Identify which cell holds the provided text, then report its (X, Y) central coordinate. 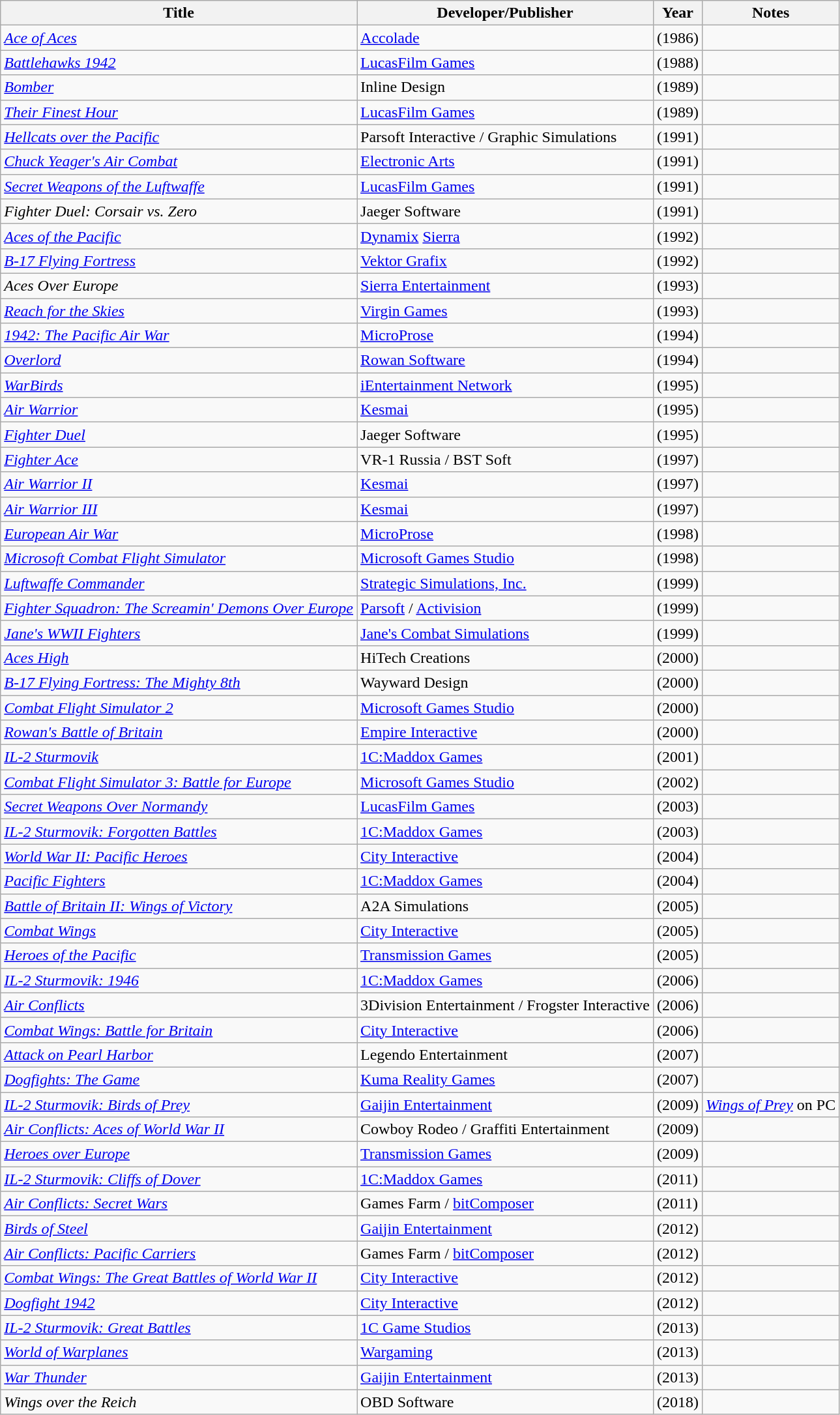
Strategic Simulations, Inc. (506, 583)
World of Warplanes (179, 1352)
Hellcats over the Pacific (179, 137)
Air Conflicts: Secret Wars (179, 1204)
IL-2 Sturmovik: 1946 (179, 980)
Electronic Arts (506, 162)
Bomber (179, 87)
Heroes over Europe (179, 1154)
Aces Over Europe (179, 285)
Parsoft / Activision (506, 608)
Battle of Britain II: Wings of Victory (179, 906)
Luftwaffe Commander (179, 583)
IL-2 Sturmovik: Birds of Prey (179, 1105)
IL-2 Sturmovik: Great Battles (179, 1328)
B-17 Flying Fortress (179, 261)
Air Warrior II (179, 484)
World War II: Pacific Heroes (179, 856)
Fighter Squadron: The Screamin' Demons Over Europe (179, 608)
Aces High (179, 658)
Birds of Steel (179, 1229)
Dogfight 1942 (179, 1303)
Combat Wings: The Great Battles of World War II (179, 1278)
(1986) (678, 38)
(1988) (678, 63)
Legendo Entertainment (506, 1055)
Jane's WWII Fighters (179, 633)
Vektor Grafix (506, 261)
Rowan's Battle of Britain (179, 733)
Empire Interactive (506, 733)
Wayward Design (506, 682)
WarBirds (179, 385)
Notes (771, 13)
Parsoft Interactive / Graphic Simulations (506, 137)
Virgin Games (506, 311)
A2A Simulations (506, 906)
Air Warrior (179, 410)
Developer/Publisher (506, 13)
Ace of Aces (179, 38)
Dogfights: The Game (179, 1079)
1C Game Studios (506, 1328)
(2018) (678, 1402)
Fighter Duel (179, 435)
IL-2 Sturmovik: Cliffs of Dover (179, 1179)
Year (678, 13)
Title (179, 13)
VR-1 Russia / BST Soft (506, 460)
HiTech Creations (506, 658)
Wings over the Reich (179, 1402)
OBD Software (506, 1402)
Accolade (506, 38)
Sierra Entertainment (506, 285)
(2002) (678, 782)
Combat Wings: Battle for Britain (179, 1030)
Pacific Fighters (179, 881)
Overlord (179, 360)
Cowboy Rodeo / Graffiti Entertainment (506, 1130)
Battlehawks 1942 (179, 63)
Microsoft Combat Flight Simulator (179, 559)
Air Conflicts (179, 1005)
Jane's Combat Simulations (506, 633)
Dynamix Sierra (506, 236)
IL-2 Sturmovik (179, 757)
IL-2 Sturmovik: Forgotten Battles (179, 832)
Air Warrior III (179, 509)
Combat Wings (179, 931)
Attack on Pearl Harbor (179, 1055)
Inline Design (506, 87)
3Division Entertainment / Frogster Interactive (506, 1005)
1942: The Pacific Air War (179, 336)
Aces of the Pacific (179, 236)
Chuck Yeager's Air Combat (179, 162)
Air Conflicts: Aces of World War II (179, 1130)
Fighter Ace (179, 460)
Secret Weapons of the Luftwaffe (179, 186)
Combat Flight Simulator 2 (179, 707)
Heroes of the Pacific (179, 955)
Rowan Software (506, 360)
Combat Flight Simulator 3: Battle for Europe (179, 782)
Fighter Duel: Corsair vs. Zero (179, 211)
Wings of Prey on PC (771, 1105)
Their Finest Hour (179, 112)
War Thunder (179, 1377)
Kuma Reality Games (506, 1079)
Reach for the Skies (179, 311)
iEntertainment Network (506, 385)
Wargaming (506, 1352)
Secret Weapons Over Normandy (179, 807)
(2001) (678, 757)
European Air War (179, 534)
Air Conflicts: Pacific Carriers (179, 1253)
B-17 Flying Fortress: The Mighty 8th (179, 682)
